Return [x, y] of the center of cell containing provided text 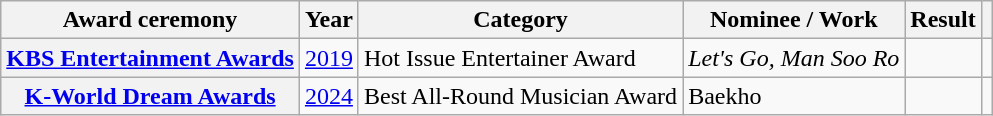
Year [328, 20]
2024 [328, 96]
Let's Go, Man Soo Ro [794, 58]
Baekho [794, 96]
Hot Issue Entertainer Award [520, 58]
KBS Entertainment Awards [150, 58]
Nominee / Work [794, 20]
Result [943, 20]
Category [520, 20]
K-World Dream Awards [150, 96]
2019 [328, 58]
Award ceremony [150, 20]
Best All-Round Musician Award [520, 96]
